Return the (x, y) coordinate for the center point of the cell that contains the specified text.  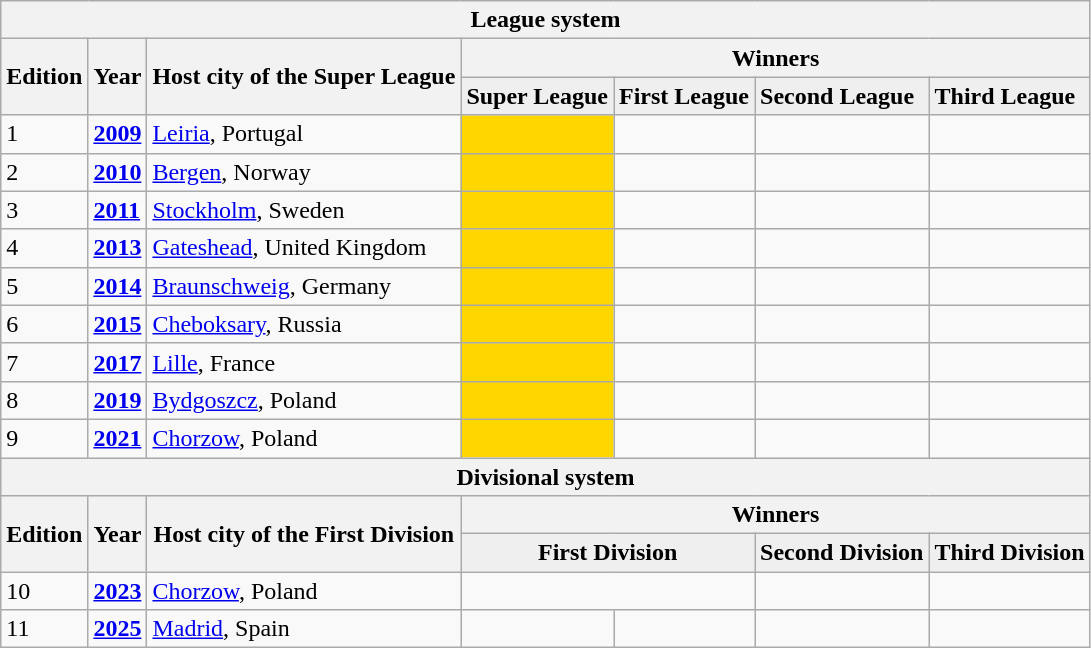
9 (44, 438)
3 (44, 210)
2013 (118, 248)
Madrid, Spain (304, 629)
Cheboksary, Russia (304, 324)
2017 (118, 362)
4 (44, 248)
Stockholm, Sweden (304, 210)
League system (546, 20)
Gateshead, United Kingdom (304, 248)
6 (44, 324)
11 (44, 629)
Host city of the First Division (304, 534)
First Division (608, 553)
2023 (118, 591)
8 (44, 400)
1 (44, 134)
Third League (1010, 96)
2015 (118, 324)
7 (44, 362)
2014 (118, 286)
Bydgoszcz, Poland (304, 400)
First League (684, 96)
2011 (118, 210)
2025 (118, 629)
Super League (538, 96)
Divisional system (546, 477)
5 (44, 286)
2021 (118, 438)
Braunschweig, Germany (304, 286)
10 (44, 591)
2019 (118, 400)
Leiria, Portugal (304, 134)
Second Division (842, 553)
Second League (842, 96)
2009 (118, 134)
Host city of the Super League (304, 77)
Bergen, Norway (304, 172)
Third Division (1010, 553)
2010 (118, 172)
Lille, France (304, 362)
2 (44, 172)
